Detect which cell encompasses the target text, then output its [X, Y] center coordinate. 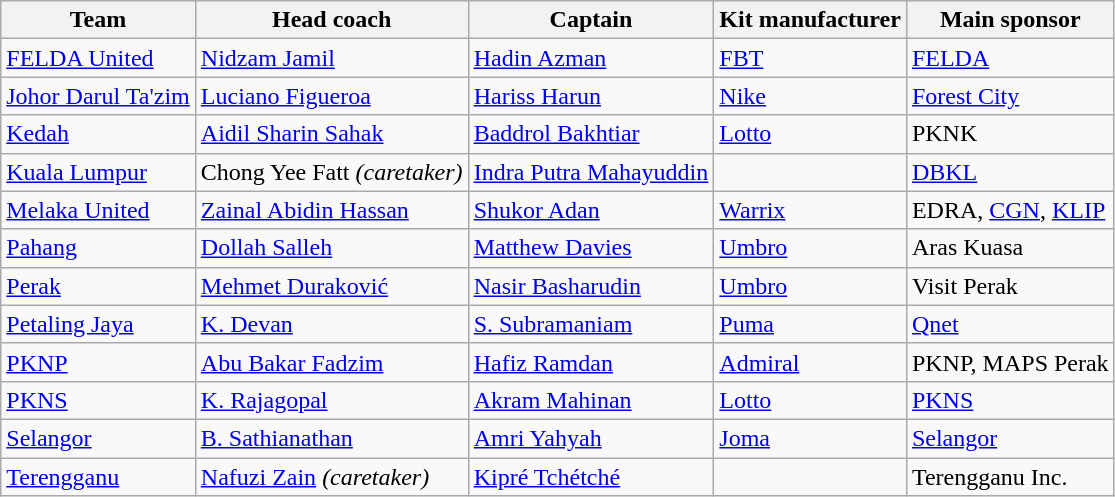
Captain [591, 20]
Hafiz Ramdan [591, 362]
Luciano Figueroa [332, 96]
Nafuzi Zain (caretaker) [332, 477]
Nike [810, 96]
PKNK [1010, 134]
Perak [98, 286]
Nidzam Jamil [332, 58]
Johor Darul Ta'zim [98, 96]
Zainal Abidin Hassan [332, 210]
Abu Bakar Fadzim [332, 362]
PKNP [98, 362]
Forest City [1010, 96]
PKNP, MAPS Perak [1010, 362]
FELDA [1010, 58]
Nasir Basharudin [591, 286]
Dollah Salleh [332, 248]
Kipré Tchétché [591, 477]
Petaling Jaya [98, 324]
Aras Kuasa [1010, 248]
Amri Yahyah [591, 438]
Terengganu [98, 477]
K. Rajagopal [332, 400]
Team [98, 20]
Indra Putra Mahayuddin [591, 172]
S. Subramaniam [591, 324]
B. Sathianathan [332, 438]
Shukor Adan [591, 210]
Head coach [332, 20]
Akram Mahinan [591, 400]
Puma [810, 324]
DBKL [1010, 172]
Warrix [810, 210]
Visit Perak [1010, 286]
Aidil Sharin Sahak [332, 134]
FBT [810, 58]
Joma [810, 438]
Kedah [98, 134]
Terengganu Inc. [1010, 477]
Qnet [1010, 324]
K. Devan [332, 324]
Matthew Davies [591, 248]
FELDA United [98, 58]
Melaka United [98, 210]
Chong Yee Fatt (caretaker) [332, 172]
Hadin Azman [591, 58]
EDRA, CGN, KLIP [1010, 210]
Admiral [810, 362]
Baddrol Bakhtiar [591, 134]
Mehmet Duraković [332, 286]
Kit manufacturer [810, 20]
Main sponsor [1010, 20]
Kuala Lumpur [98, 172]
Hariss Harun [591, 96]
Pahang [98, 248]
